Extract the [X, Y] coordinate from the center of the cell holding the provided text.  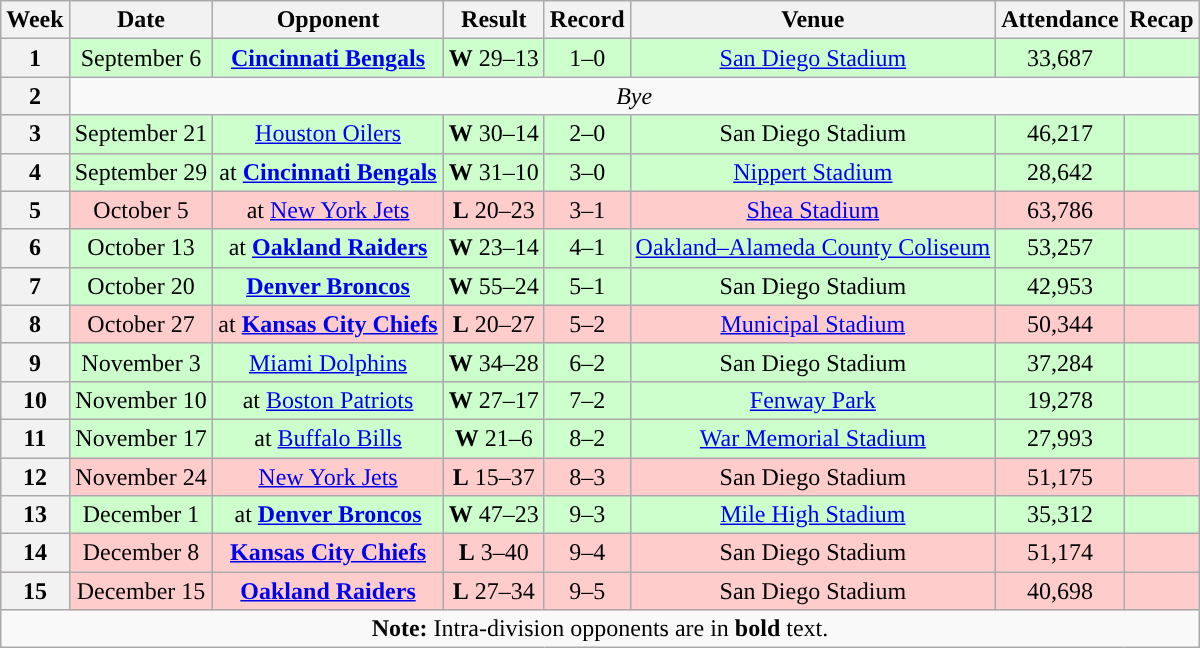
Venue [813, 20]
November 3 [141, 362]
September 29 [141, 172]
4–1 [587, 248]
Kansas City Chiefs [328, 553]
Opponent [328, 20]
3 [35, 134]
W 34–28 [494, 362]
W 31–10 [494, 172]
December 8 [141, 553]
at Kansas City Chiefs [328, 324]
9–3 [587, 515]
46,217 [1060, 134]
W 47–23 [494, 515]
September 6 [141, 58]
Note: Intra-division opponents are in bold text. [600, 629]
Nippert Stadium [813, 172]
October 27 [141, 324]
15 [35, 591]
11 [35, 438]
Date [141, 20]
Shea Stadium [813, 210]
W 27–17 [494, 400]
9 [35, 362]
5–2 [587, 324]
8 [35, 324]
51,174 [1060, 553]
7 [35, 286]
L 27–34 [494, 591]
December 1 [141, 515]
9–5 [587, 591]
at Denver Broncos [328, 515]
at Buffalo Bills [328, 438]
October 20 [141, 286]
13 [35, 515]
December 15 [141, 591]
Cincinnati Bengals [328, 58]
28,642 [1060, 172]
35,312 [1060, 515]
Oakland Raiders [328, 591]
Fenway Park [813, 400]
1–0 [587, 58]
3–0 [587, 172]
63,786 [1060, 210]
L 3–40 [494, 553]
L 20–23 [494, 210]
at New York Jets [328, 210]
50,344 [1060, 324]
2–0 [587, 134]
Attendance [1060, 20]
L 20–27 [494, 324]
19,278 [1060, 400]
42,953 [1060, 286]
14 [35, 553]
6 [35, 248]
November 17 [141, 438]
Bye [634, 96]
53,257 [1060, 248]
November 24 [141, 477]
2 [35, 96]
Week [35, 20]
New York Jets [328, 477]
War Memorial Stadium [813, 438]
6–2 [587, 362]
Mile High Stadium [813, 515]
8–2 [587, 438]
4 [35, 172]
5 [35, 210]
Municipal Stadium [813, 324]
10 [35, 400]
5–1 [587, 286]
7–2 [587, 400]
September 21 [141, 134]
October 5 [141, 210]
33,687 [1060, 58]
Houston Oilers [328, 134]
October 13 [141, 248]
W 29–13 [494, 58]
9–4 [587, 553]
40,698 [1060, 591]
51,175 [1060, 477]
L 15–37 [494, 477]
W 30–14 [494, 134]
Oakland–Alameda County Coliseum [813, 248]
Result [494, 20]
Denver Broncos [328, 286]
37,284 [1060, 362]
Recap [1162, 20]
12 [35, 477]
at Oakland Raiders [328, 248]
W 23–14 [494, 248]
W 55–24 [494, 286]
W 21–6 [494, 438]
3–1 [587, 210]
Record [587, 20]
November 10 [141, 400]
1 [35, 58]
at Boston Patriots [328, 400]
8–3 [587, 477]
at Cincinnati Bengals [328, 172]
27,993 [1060, 438]
Miami Dolphins [328, 362]
